Scan for the cell matching the given text and deliver its [X, Y] coordinate at center. 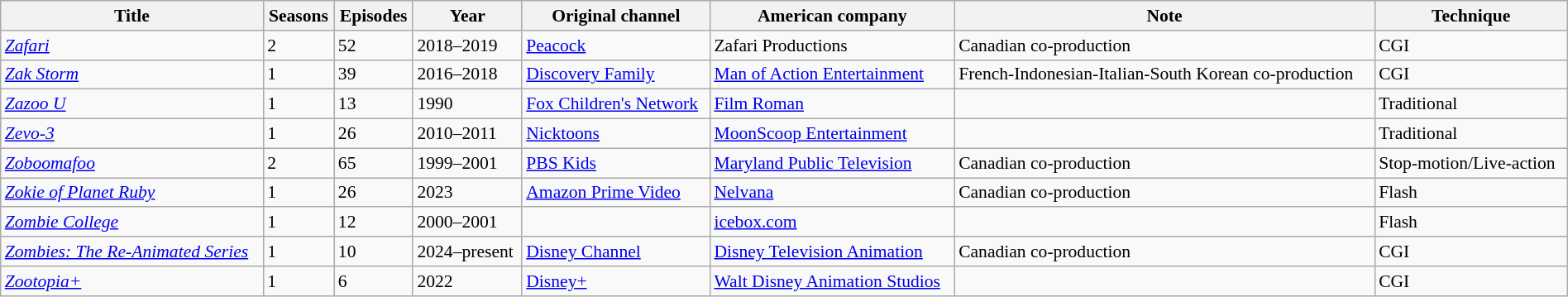
Maryland Public Television [832, 163]
2016–2018 [467, 74]
Seasons [299, 16]
Zokie of Planet Ruby [132, 193]
Nelvana [832, 193]
Year [467, 16]
French-Indonesian-Italian-South Korean co-production [1164, 74]
Disney Television Animation [832, 251]
Title [132, 16]
2024–present [467, 251]
Zombies: The Re-Animated Series [132, 251]
6 [374, 281]
Disney Channel [615, 251]
American company [832, 16]
Zafari [132, 46]
Zazoo U [132, 104]
2023 [467, 193]
Zevo-3 [132, 134]
MoonScoop Entertainment [832, 134]
2022 [467, 281]
Zootopia+ [132, 281]
Zombie College [132, 223]
13 [374, 104]
Zafari Productions [832, 46]
Walt Disney Animation Studios [832, 281]
39 [374, 74]
Man of Action Entertainment [832, 74]
1990 [467, 104]
10 [374, 251]
Fox Children's Network [615, 104]
Note [1164, 16]
Nicktoons [615, 134]
PBS Kids [615, 163]
Film Roman [832, 104]
52 [374, 46]
Episodes [374, 16]
icebox.com [832, 223]
Peacock [615, 46]
Discovery Family [615, 74]
Zoboomafoo [132, 163]
2018–2019 [467, 46]
Amazon Prime Video [615, 193]
12 [374, 223]
Technique [1470, 16]
Zak Storm [132, 74]
65 [374, 163]
1999–2001 [467, 163]
2000–2001 [467, 223]
2010–2011 [467, 134]
Stop-motion/Live-action [1470, 163]
Original channel [615, 16]
Disney+ [615, 281]
